Determine the (X, Y) coordinate at the center of the cell enclosing the given text.  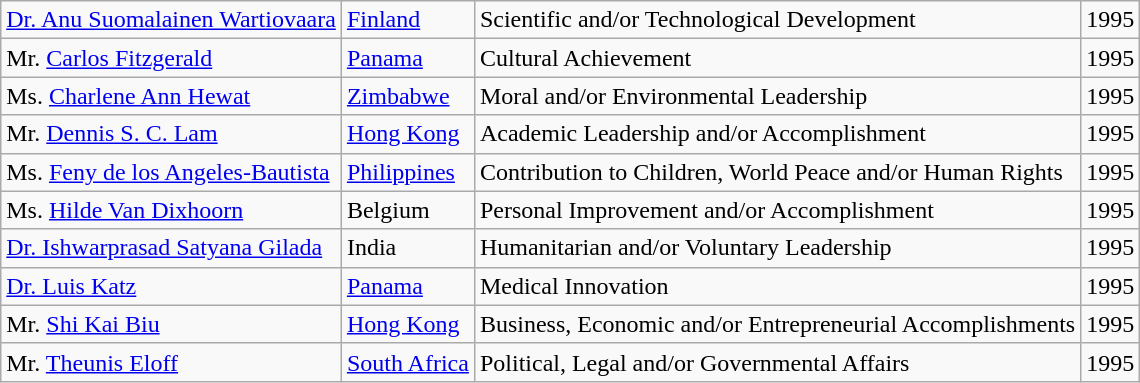
Ms. Hilde Van Dixhoorn (172, 210)
Political, Legal and/or Governmental Affairs (777, 362)
Ms. Feny de los Angeles-Bautista (172, 172)
Academic Leadership and/or Accomplishment (777, 134)
Ms. Charlene Ann Hewat (172, 96)
Dr. Luis Katz (172, 286)
Mr. Shi Kai Biu (172, 324)
Cultural Achievement (777, 58)
Personal Improvement and/or Accomplishment (777, 210)
Business, Economic and/or Entrepreneurial Accomplishments (777, 324)
Humanitarian and/or Voluntary Leadership (777, 248)
Mr. Carlos Fitzgerald (172, 58)
Finland (408, 20)
Dr. Anu Suomalainen Wartiovaara (172, 20)
Dr. Ishwarprasad Satyana Gilada (172, 248)
Moral and/or Environmental Leadership (777, 96)
Scientific and/or Technological Development (777, 20)
Mr. Theunis Eloff (172, 362)
India (408, 248)
Zimbabwe (408, 96)
South Africa (408, 362)
Philippines (408, 172)
Contribution to Children, World Peace and/or Human Rights (777, 172)
Mr. Dennis S. C. Lam (172, 134)
Medical Innovation (777, 286)
Belgium (408, 210)
